Extract the (X, Y) coordinate from the center of the cell holding the provided text.  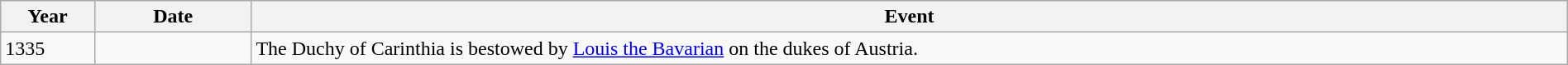
The Duchy of Carinthia is bestowed by Louis the Bavarian on the dukes of Austria. (910, 48)
1335 (48, 48)
Event (910, 17)
Date (172, 17)
Year (48, 17)
